Extract the (x, y) coordinate from the center of the cell holding the provided text.  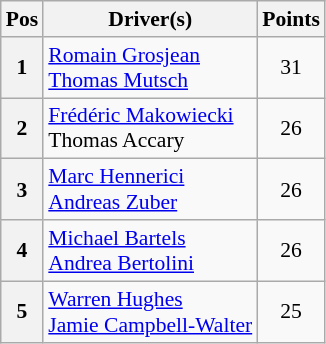
Marc Hennerici Andreas Zuber (150, 190)
Pos (22, 19)
3 (22, 190)
31 (291, 68)
25 (291, 312)
Warren Hughes Jamie Campbell-Walter (150, 312)
2 (22, 128)
Driver(s) (150, 19)
Frédéric Makowiecki Thomas Accary (150, 128)
Points (291, 19)
1 (22, 68)
Romain Grosjean Thomas Mutsch (150, 68)
4 (22, 250)
5 (22, 312)
Michael Bartels Andrea Bertolini (150, 250)
